Determine the (x, y) coordinate at the center of the cell enclosing the given text.  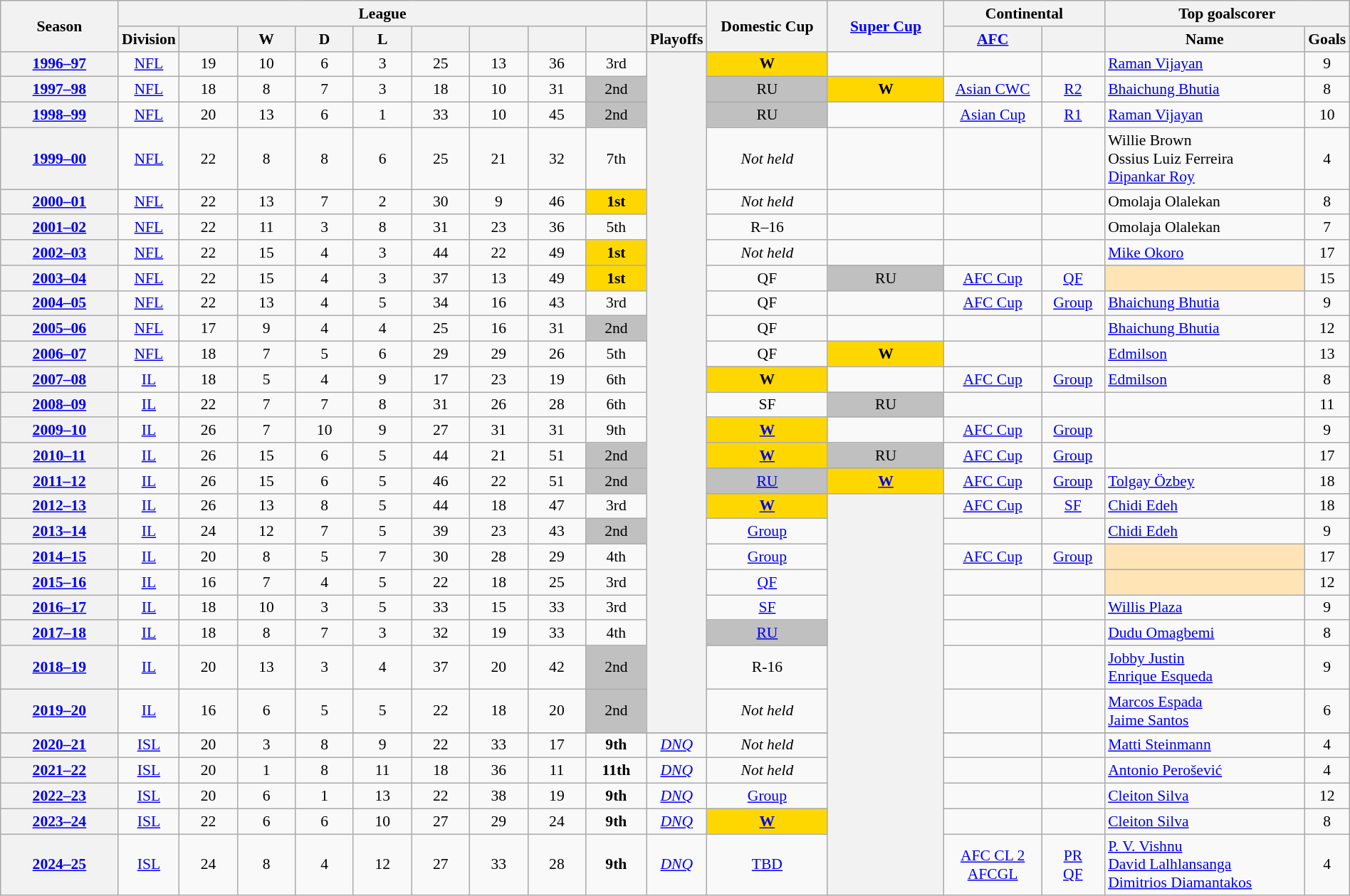
2003–04 (60, 278)
Division (149, 39)
2011–12 (60, 481)
2013–14 (60, 532)
1998–99 (60, 115)
AFC (993, 39)
Willie Brown Ossius Luiz Ferreira Dipankar Roy (1205, 158)
2015–16 (60, 582)
39 (441, 532)
2012–13 (60, 506)
2024–25 (60, 865)
Name (1205, 39)
2005–06 (60, 329)
2018–19 (60, 668)
Mike Okoro (1205, 253)
34 (441, 303)
Super Cup (886, 26)
Marcos Espada Jaime Santos (1205, 710)
Tolgay Özbey (1205, 481)
1997–98 (60, 90)
Domestic Cup (767, 26)
Playoffs (676, 39)
1999–00 (60, 158)
1996–97 (60, 64)
2021–22 (60, 771)
2004–05 (60, 303)
2010–11 (60, 455)
League (382, 14)
R–16 (767, 228)
2002–03 (60, 253)
R2 (1074, 90)
2016–17 (60, 608)
Willis Plaza (1205, 608)
2019–20 (60, 710)
2001–02 (60, 228)
Dudu Omagbemi (1205, 633)
2 (382, 202)
2000–01 (60, 202)
2008–09 (60, 405)
R-16 (767, 668)
Goals (1327, 39)
L (382, 39)
Top goalscorer (1227, 14)
2023–24 (60, 821)
2017–18 (60, 633)
Asian CWC (993, 90)
Continental (1024, 14)
Asian Cup (993, 115)
R1 (1074, 115)
2006–07 (60, 354)
2009–10 (60, 431)
Antonio Perošević (1205, 771)
P. V. Vishnu David Lalhlansanga Dimitrios Diamantakos (1205, 865)
AFC CL 2AFCGL (993, 865)
2014–15 (60, 557)
TBD (767, 865)
38 (499, 796)
Season (60, 26)
Jobby Justin Enrique Esqueda (1205, 668)
D (325, 39)
2020–21 (60, 745)
45 (557, 115)
Matti Steinmann (1205, 745)
2022–23 (60, 796)
11th (617, 771)
PRQF (1074, 865)
7th (617, 158)
2007–08 (60, 379)
47 (557, 506)
42 (557, 668)
